Extract the (X, Y) coordinate from the center of the cell holding the provided text.  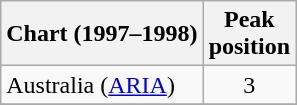
3 (249, 85)
Peakposition (249, 34)
Australia (ARIA) (102, 85)
Chart (1997–1998) (102, 34)
